Return (x, y) of the center of cell containing provided text 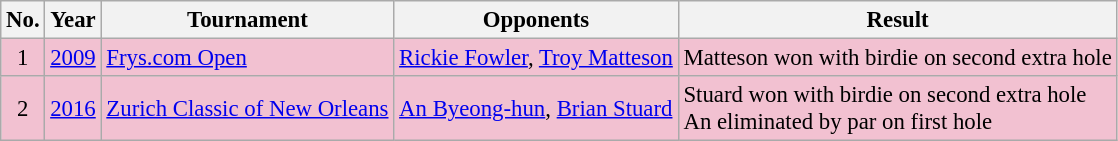
Opponents (536, 20)
Year (73, 20)
Zurich Classic of New Orleans (248, 108)
1 (23, 58)
No. (23, 20)
Rickie Fowler, Troy Matteson (536, 58)
Stuard won with birdie on second extra holeAn eliminated by par on first hole (898, 108)
Result (898, 20)
Frys.com Open (248, 58)
2009 (73, 58)
Matteson won with birdie on second extra hole (898, 58)
An Byeong-hun, Brian Stuard (536, 108)
2016 (73, 108)
Tournament (248, 20)
2 (23, 108)
